Output the (X, Y) coordinate of the center of the cell containing the given text.  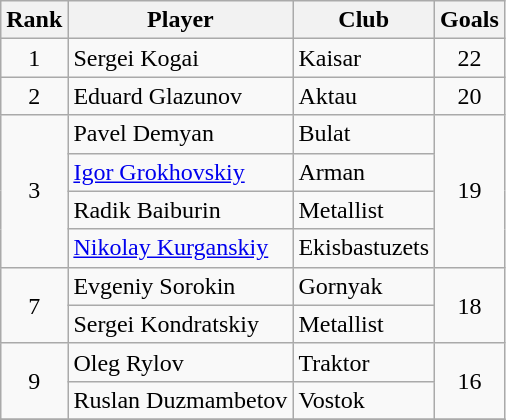
9 (34, 381)
Arman (364, 172)
Rank (34, 20)
Bulat (364, 134)
Sergei Kondratskiy (180, 324)
7 (34, 305)
Kaisar (364, 58)
Aktau (364, 96)
Evgeniy Sorokin (180, 286)
Vostok (364, 400)
22 (470, 58)
Ruslan Duzmambetov (180, 400)
1 (34, 58)
18 (470, 305)
Oleg Rylov (180, 362)
2 (34, 96)
3 (34, 191)
Igor Grokhovskiy (180, 172)
Club (364, 20)
20 (470, 96)
Goals (470, 20)
Ekisbastuzets (364, 248)
16 (470, 381)
Radik Baiburin (180, 210)
19 (470, 191)
Player (180, 20)
Pavel Demyan (180, 134)
Traktor (364, 362)
Gornyak (364, 286)
Sergei Kogai (180, 58)
Eduard Glazunov (180, 96)
Nikolay Kurganskiy (180, 248)
